Capture the cell that displays the provided text and extract its (X, Y) central coordinate. 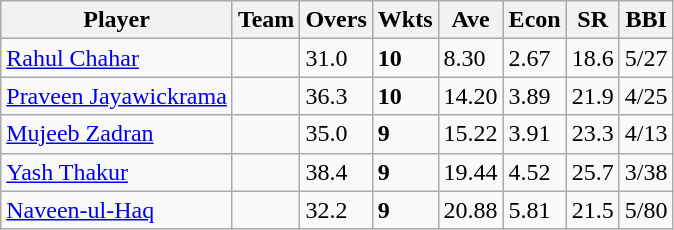
Rahul Chahar (117, 58)
21.5 (592, 210)
Econ (534, 20)
19.44 (470, 172)
2.67 (534, 58)
25.7 (592, 172)
3/38 (646, 172)
Yash Thakur (117, 172)
8.30 (470, 58)
Player (117, 20)
Wkts (405, 20)
5/80 (646, 210)
BBI (646, 20)
31.0 (336, 58)
Naveen-ul-Haq (117, 210)
Praveen Jayawickrama (117, 96)
20.88 (470, 210)
3.91 (534, 134)
36.3 (336, 96)
Mujeeb Zadran (117, 134)
SR (592, 20)
4/13 (646, 134)
Team (266, 20)
Ave (470, 20)
23.3 (592, 134)
32.2 (336, 210)
5.81 (534, 210)
38.4 (336, 172)
4/25 (646, 96)
18.6 (592, 58)
35.0 (336, 134)
4.52 (534, 172)
15.22 (470, 134)
14.20 (470, 96)
3.89 (534, 96)
5/27 (646, 58)
21.9 (592, 96)
Overs (336, 20)
